For the text-containing cell, return its midpoint in [X, Y] coordinate format. 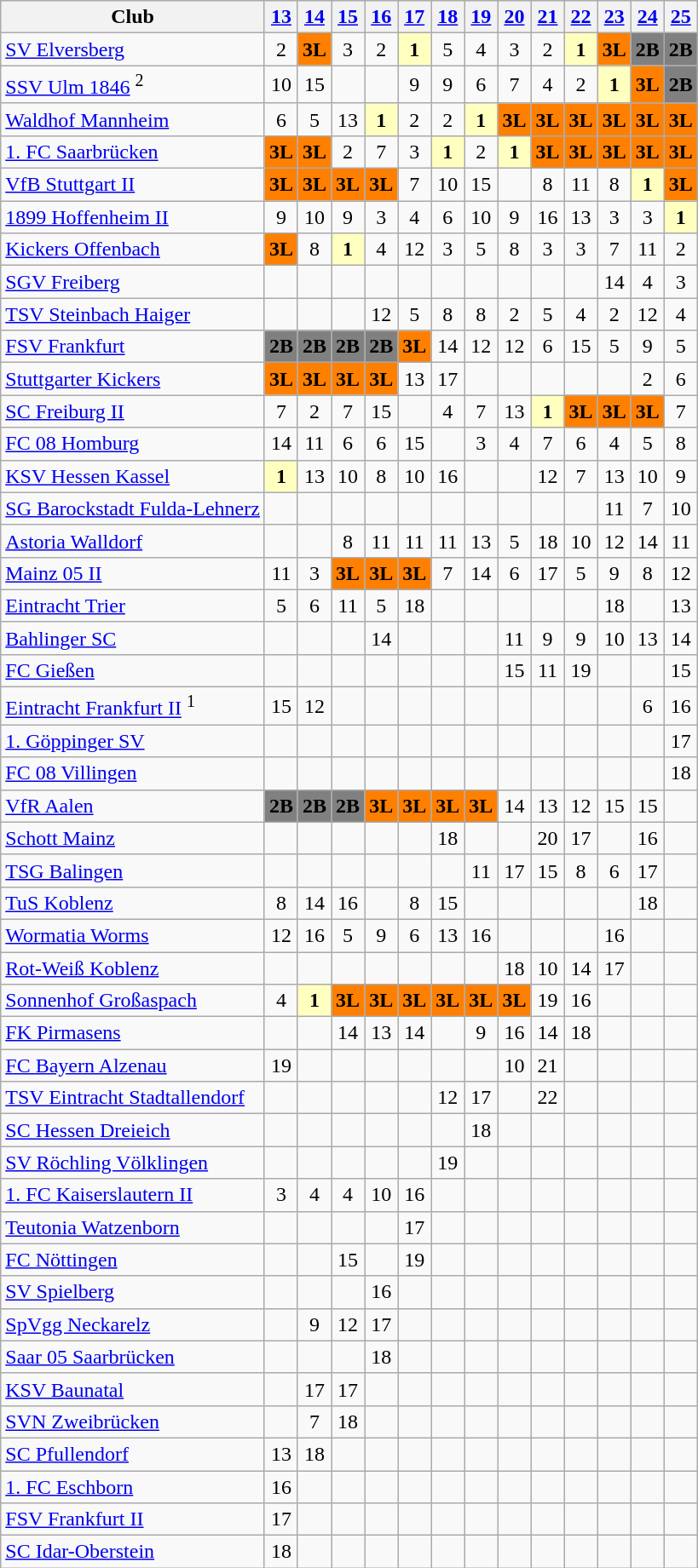
1. FC Kaiserslautern II [133, 1195]
1. FC Saarbrücken [133, 152]
VfR Aalen [133, 806]
Kickers Offenbach [133, 250]
FC Nöttingen [133, 1260]
KSV Baunatal [133, 1389]
SC Idar-Oberstein [133, 1552]
1899 Hoffenheim II [133, 217]
FSV Frankfurt II [133, 1519]
Rot-Weiß Koblenz [133, 968]
SV Elversberg [133, 49]
Wormatia Worms [133, 935]
Club [133, 17]
SC Pfullendorf [133, 1454]
KSV Hessen Kassel [133, 476]
1. Göppinger SV [133, 741]
VfB Stuttgart II [133, 185]
Bahlinger SC [133, 638]
25 [680, 17]
Stuttgarter Kickers [133, 379]
Saar 05 Saarbrücken [133, 1357]
Astoria Walldorf [133, 541]
TSV Eintracht Stadtallendorf [133, 1098]
Schott Mainz [133, 838]
SV Spielberg [133, 1292]
Eintracht Trier [133, 606]
FC Bayern Alzenau [133, 1065]
FSV Frankfurt [133, 347]
SGV Freiberg [133, 282]
SSV Ulm 1846 2 [133, 85]
TSG Balingen [133, 870]
Waldhof Mannheim [133, 119]
Teutonia Watzenborn [133, 1227]
Eintracht Frankfurt II 1 [133, 707]
24 [648, 17]
TSV Steinbach Haiger [133, 314]
SpVgg Neckarelz [133, 1324]
SG Barockstadt Fulda-Lehnerz [133, 508]
FC 08 Villingen [133, 773]
SVN Zweibrücken [133, 1422]
FC Gießen [133, 670]
FK Pirmasens [133, 1033]
Sonnenhof Großaspach [133, 1001]
SC Hessen Dreieich [133, 1130]
23 [614, 17]
SC Freiburg II [133, 411]
1. FC Eschborn [133, 1487]
TuS Koblenz [133, 903]
FC 08 Homburg [133, 444]
Mainz 05 II [133, 573]
SV Röchling Völklingen [133, 1163]
